Provide the [X, Y] coordinate of the cell's center where the given text is located.  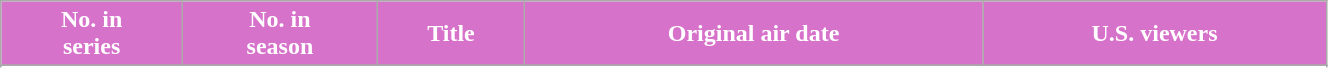
Title [450, 34]
Original air date [753, 34]
No. inseason [280, 34]
No. inseries [92, 34]
U.S. viewers [1155, 34]
